Capture the cell that displays the provided text and extract its (x, y) central coordinate. 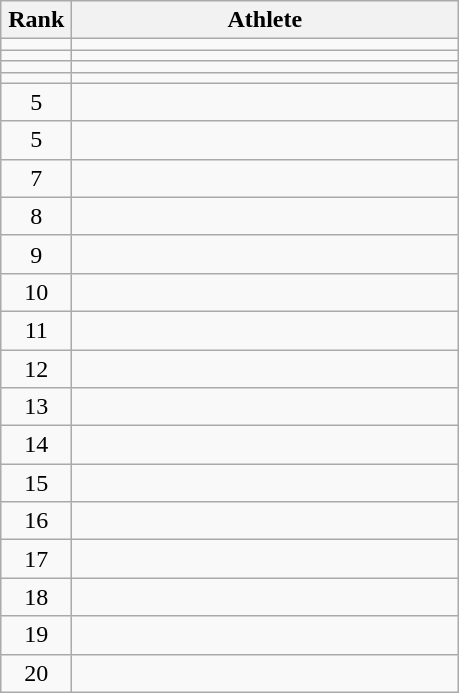
Athlete (265, 20)
16 (36, 521)
11 (36, 330)
8 (36, 216)
15 (36, 483)
13 (36, 407)
7 (36, 178)
Rank (36, 20)
19 (36, 635)
14 (36, 445)
9 (36, 254)
10 (36, 292)
12 (36, 369)
18 (36, 597)
20 (36, 673)
17 (36, 559)
